Identify which cell holds the provided text, then report its (X, Y) central coordinate. 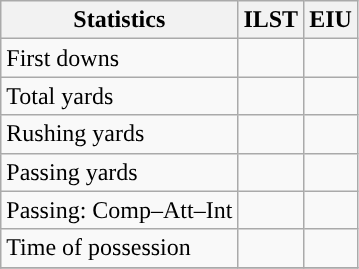
ILST (271, 20)
Rushing yards (120, 134)
Total yards (120, 96)
EIU (331, 20)
Passing yards (120, 172)
Passing: Comp–Att–Int (120, 210)
First downs (120, 58)
Statistics (120, 20)
Time of possession (120, 248)
